Return the [x, y] coordinate for the center point of the cell that contains the specified text.  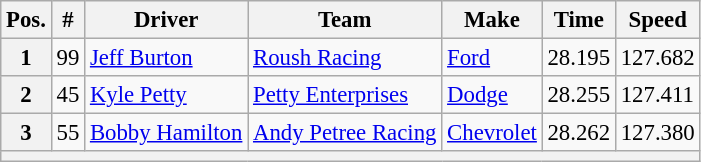
2 [26, 95]
Bobby Hamilton [166, 133]
Andy Petree Racing [345, 133]
Ford [492, 58]
28.195 [578, 58]
127.380 [658, 133]
1 [26, 58]
Petty Enterprises [345, 95]
3 [26, 133]
28.255 [578, 95]
Jeff Burton [166, 58]
55 [68, 133]
Time [578, 20]
# [68, 20]
99 [68, 58]
Make [492, 20]
Chevrolet [492, 133]
Team [345, 20]
127.682 [658, 58]
Pos. [26, 20]
45 [68, 95]
Speed [658, 20]
Driver [166, 20]
28.262 [578, 133]
Dodge [492, 95]
Roush Racing [345, 58]
Kyle Petty [166, 95]
127.411 [658, 95]
